Find where the given text appears and provide that cell's center as [x, y] coordinate. 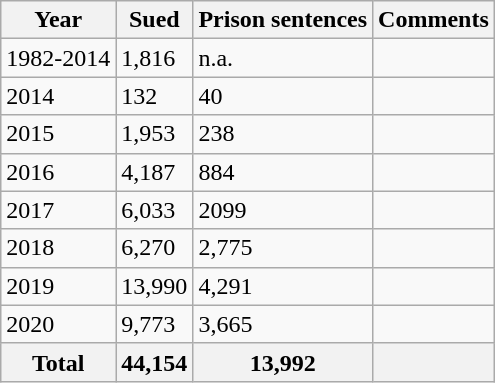
9,773 [154, 324]
2019 [58, 286]
2020 [58, 324]
13,990 [154, 286]
6,270 [154, 248]
132 [154, 96]
4,291 [283, 286]
Prison sentences [283, 20]
Sued [154, 20]
6,033 [154, 210]
Total [58, 362]
Year [58, 20]
1,953 [154, 134]
Comments [434, 20]
n.a. [283, 58]
2017 [58, 210]
238 [283, 134]
884 [283, 172]
1,816 [154, 58]
2,775 [283, 248]
4,187 [154, 172]
3,665 [283, 324]
13,992 [283, 362]
2018 [58, 248]
2015 [58, 134]
2014 [58, 96]
2016 [58, 172]
1982-2014 [58, 58]
2099 [283, 210]
44,154 [154, 362]
40 [283, 96]
